Return the [X, Y] coordinate for the center point of the cell that contains the specified text.  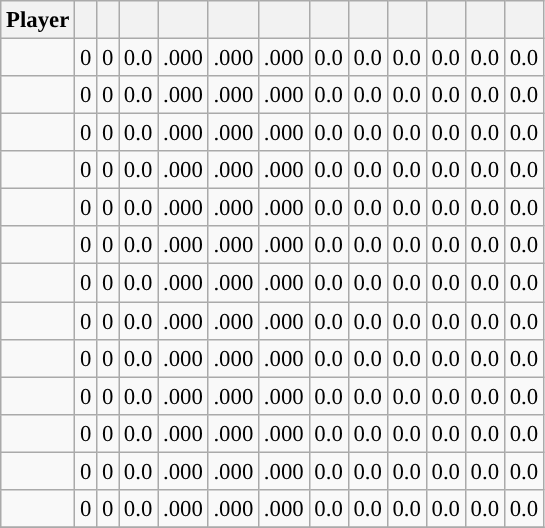
Player [38, 20]
